Locate the cell with the specified text and output its (X, Y) center coordinate. 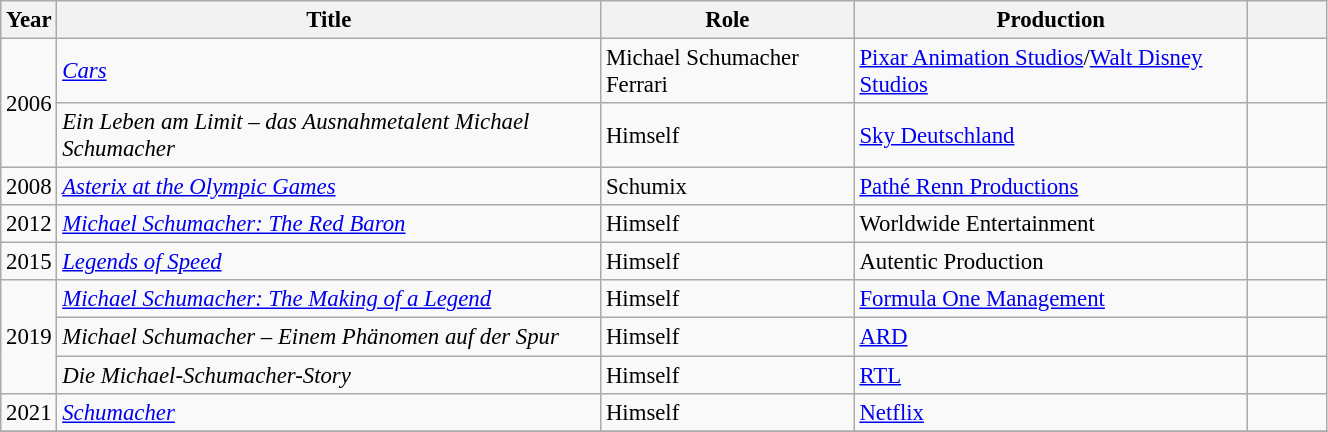
Title (329, 20)
Ein Leben am Limit – das Ausnahmetalent Michael Schumacher (329, 136)
Worldwide Entertainment (1050, 224)
Netflix (1050, 412)
2006 (29, 104)
2019 (29, 336)
Role (728, 20)
Pixar Animation Studios/Walt Disney Studios (1050, 72)
Legends of Speed (329, 262)
2012 (29, 224)
2021 (29, 412)
Autentic Production (1050, 262)
Michael Schumacher Ferrari (728, 72)
Michael Schumacher: The Making of a Legend (329, 299)
Year (29, 20)
Asterix at the Olympic Games (329, 187)
Die Michael-Schumacher-Story (329, 375)
Schumix (728, 187)
Sky Deutschland (1050, 136)
Pathé Renn Productions (1050, 187)
Cars (329, 72)
Formula One Management (1050, 299)
Michael Schumacher: The Red Baron (329, 224)
Schumacher (329, 412)
Production (1050, 20)
Michael Schumacher – Einem Phänomen auf der Spur (329, 337)
ARD (1050, 337)
2008 (29, 187)
2015 (29, 262)
RTL (1050, 375)
